Return the [X, Y] coordinate for the center point of the cell that contains the specified text.  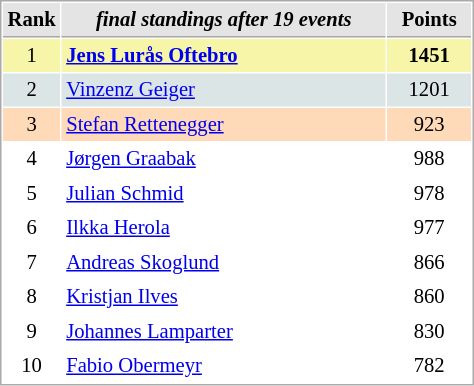
Julian Schmid [224, 194]
Points [429, 20]
860 [429, 296]
977 [429, 228]
4 [32, 158]
10 [32, 366]
Andreas Skoglund [224, 262]
1451 [429, 56]
830 [429, 332]
8 [32, 296]
923 [429, 124]
Fabio Obermeyr [224, 366]
988 [429, 158]
Ilkka Herola [224, 228]
866 [429, 262]
Stefan Rettenegger [224, 124]
978 [429, 194]
Jens Lurås Oftebro [224, 56]
3 [32, 124]
2 [32, 90]
1 [32, 56]
782 [429, 366]
9 [32, 332]
6 [32, 228]
Rank [32, 20]
1201 [429, 90]
5 [32, 194]
Vinzenz Geiger [224, 90]
Johannes Lamparter [224, 332]
Kristjan Ilves [224, 296]
final standings after 19 events [224, 20]
7 [32, 262]
Jørgen Graabak [224, 158]
